Find where the given text appears and provide that cell's center as (X, Y) coordinate. 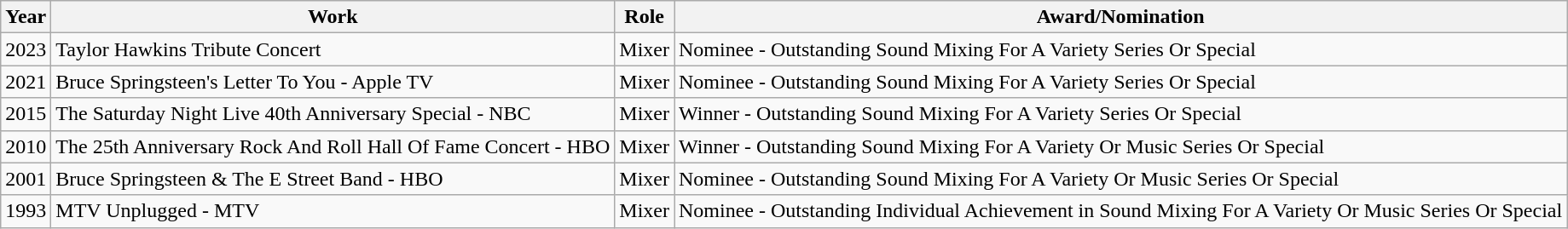
The Saturday Night Live 40th Anniversary Special - NBC (333, 114)
2001 (26, 179)
The 25th Anniversary Rock And Roll Hall Of Fame Concert - HBO (333, 146)
2023 (26, 49)
Year (26, 17)
Role (645, 17)
Bruce Springsteen's Letter To You - Apple TV (333, 82)
2010 (26, 146)
Taylor Hawkins Tribute Concert (333, 49)
1993 (26, 211)
MTV Unplugged - MTV (333, 211)
Bruce Springsteen & The E Street Band - HBO (333, 179)
Winner - Outstanding Sound Mixing For A Variety Series Or Special (1120, 114)
Award/Nomination (1120, 17)
2015 (26, 114)
Winner - Outstanding Sound Mixing For A Variety Or Music Series Or Special (1120, 146)
Nominee - Outstanding Sound Mixing For A Variety Or Music Series Or Special (1120, 179)
Work (333, 17)
2021 (26, 82)
Nominee - Outstanding Individual Achievement in Sound Mixing For A Variety Or Music Series Or Special (1120, 211)
